For the text-containing cell, return its midpoint in (X, Y) coordinate format. 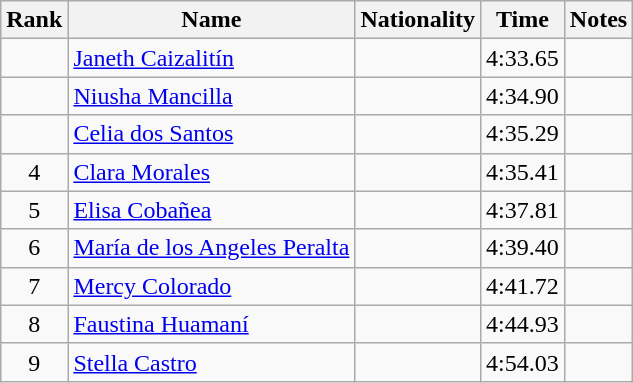
4:35.29 (523, 134)
Nationality (418, 20)
Celia dos Santos (212, 134)
4:39.40 (523, 248)
9 (34, 362)
6 (34, 248)
Faustina Huamaní (212, 324)
Janeth Caizalitín (212, 58)
4:41.72 (523, 286)
4:37.81 (523, 210)
8 (34, 324)
Clara Morales (212, 172)
Elisa Cobañea (212, 210)
María de los Angeles Peralta (212, 248)
Stella Castro (212, 362)
4:33.65 (523, 58)
Time (523, 20)
5 (34, 210)
Rank (34, 20)
4:35.41 (523, 172)
Niusha Mancilla (212, 96)
Name (212, 20)
4:54.03 (523, 362)
4 (34, 172)
7 (34, 286)
4:44.93 (523, 324)
Notes (598, 20)
Mercy Colorado (212, 286)
4:34.90 (523, 96)
